Locate the cell with the specified text and output its [x, y] center coordinate. 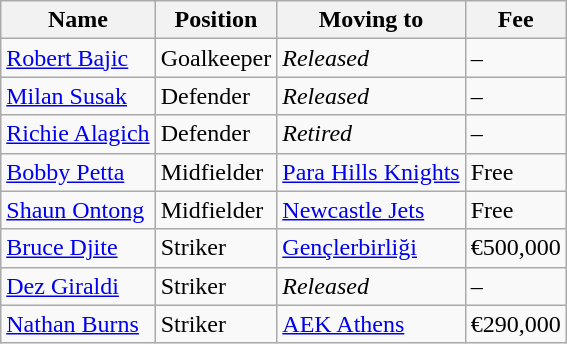
€290,000 [516, 324]
Goalkeeper [216, 58]
Newcastle Jets [371, 210]
Robert Bajic [78, 58]
Gençlerbirliği [371, 248]
Nathan Burns [78, 324]
Bruce Djite [78, 248]
Bobby Petta [78, 172]
Dez Giraldi [78, 286]
Position [216, 20]
Retired [371, 134]
Richie Alagich [78, 134]
Name [78, 20]
Para Hills Knights [371, 172]
Fee [516, 20]
Milan Susak [78, 96]
Moving to [371, 20]
€500,000 [516, 248]
AEK Athens [371, 324]
Shaun Ontong [78, 210]
